Capture the cell that displays the provided text and extract its [x, y] central coordinate. 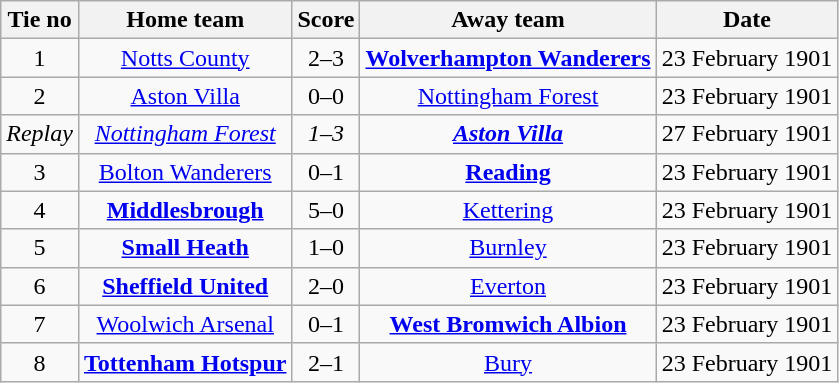
Away team [508, 20]
Date [747, 20]
2–1 [326, 362]
Home team [185, 20]
Notts County [185, 58]
Everton [508, 286]
Woolwich Arsenal [185, 324]
0–0 [326, 96]
West Bromwich Albion [508, 324]
3 [40, 172]
2–0 [326, 286]
Tottenham Hotspur [185, 362]
2 [40, 96]
Small Heath [185, 248]
Wolverhampton Wanderers [508, 58]
1 [40, 58]
2–3 [326, 58]
5–0 [326, 210]
1–3 [326, 134]
Middlesbrough [185, 210]
7 [40, 324]
Replay [40, 134]
Bury [508, 362]
6 [40, 286]
Burnley [508, 248]
8 [40, 362]
Bolton Wanderers [185, 172]
4 [40, 210]
Score [326, 20]
1–0 [326, 248]
Kettering [508, 210]
Tie no [40, 20]
Reading [508, 172]
27 February 1901 [747, 134]
5 [40, 248]
Sheffield United [185, 286]
